Determine the (X, Y) coordinate at the center of the cell enclosing the given text.  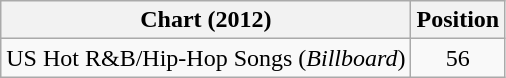
56 (458, 58)
Position (458, 20)
Chart (2012) (206, 20)
US Hot R&B/Hip-Hop Songs (Billboard) (206, 58)
